Identify which cell holds the provided text, then report its (x, y) central coordinate. 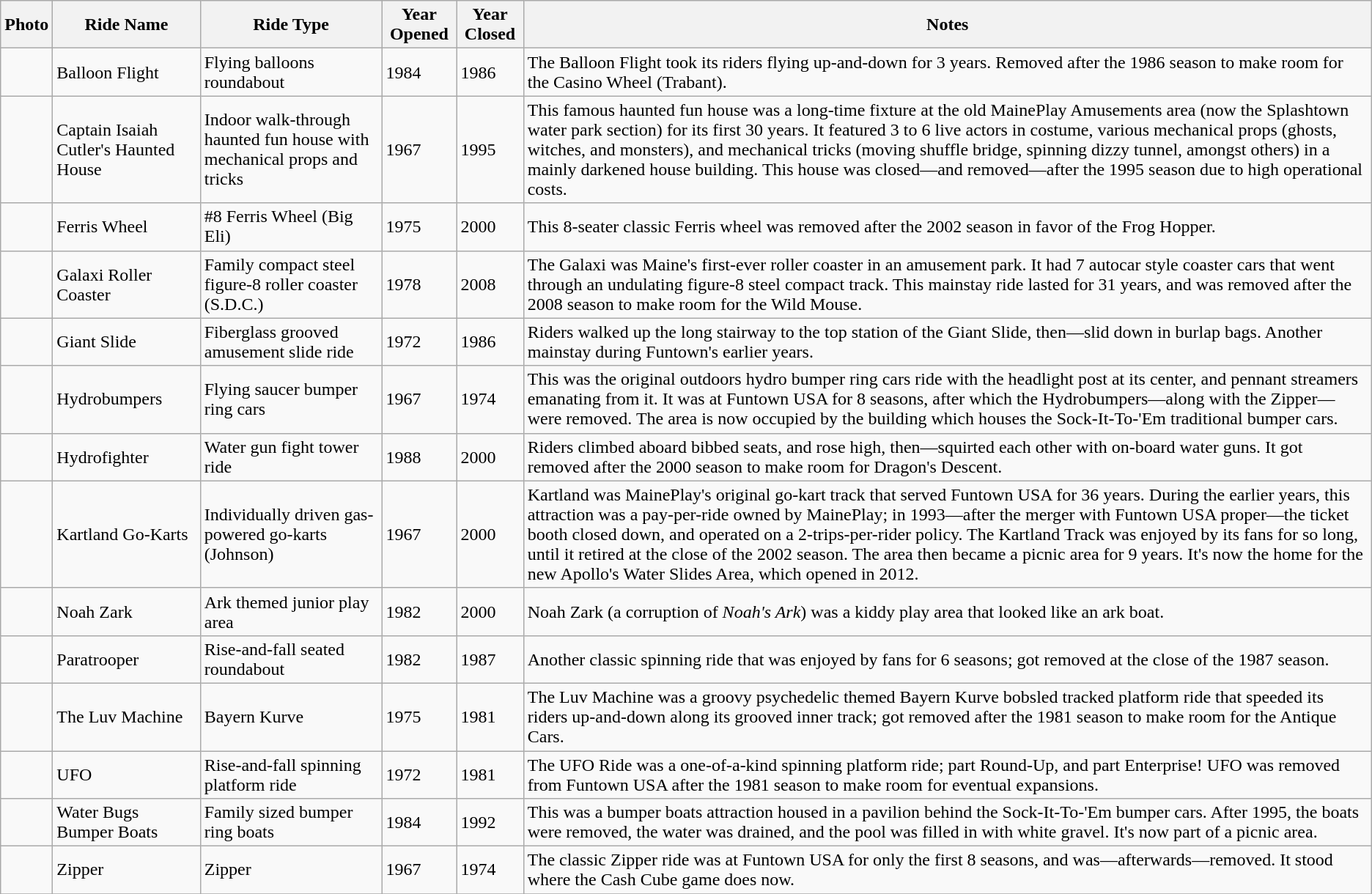
The classic Zipper ride was at Funtown USA for only the first 8 seasons, and was—afterwards—removed. It stood where the Cash Cube game does now. (947, 871)
This 8-seater classic Ferris wheel was removed after the 2002 season in favor of the Frog Hopper. (947, 227)
Water Bugs Bumper Boats (126, 822)
Year Closed (490, 25)
Noah Zark (126, 611)
Kartland Go-Karts (126, 534)
Another classic spinning ride that was enjoyed by fans for 6 seasons; got removed at the close of the 1987 season. (947, 660)
Hydrofighter (126, 457)
Rise-and-fall spinning platform ride (291, 774)
Noah Zark (a corruption of Noah's Ark) was a kiddy play area that looked like an ark boat. (947, 611)
Family sized bumper ring boats (291, 822)
1988 (419, 457)
Galaxi Roller Coaster (126, 284)
Photo (26, 25)
Notes (947, 25)
Paratrooper (126, 660)
1978 (419, 284)
The Balloon Flight took its riders flying up-and-down for 3 years. Removed after the 1986 season to make room for the Casino Wheel (Trabant). (947, 72)
Ride Type (291, 25)
Hydrobumpers (126, 399)
Water gun fight tower ride (291, 457)
2008 (490, 284)
1992 (490, 822)
Individually driven gas-powered go-karts (Johnson) (291, 534)
The Luv Machine (126, 717)
Ride Name (126, 25)
Bayern Kurve (291, 717)
Rise-and-fall seated roundabout (291, 660)
Ark themed junior play area (291, 611)
#8 Ferris Wheel (Big Eli) (291, 227)
Ferris Wheel (126, 227)
Balloon Flight (126, 72)
Giant Slide (126, 341)
Indoor walk-through haunted fun house with mechanical props and tricks (291, 149)
Family compact steel figure-8 roller coaster (S.D.C.) (291, 284)
Flying balloons roundabout (291, 72)
Flying saucer bumper ring cars (291, 399)
Fiberglass grooved amusement slide ride (291, 341)
Year Opened (419, 25)
Captain Isaiah Cutler's Haunted House (126, 149)
UFO (126, 774)
1987 (490, 660)
1995 (490, 149)
